Provide the (X, Y) coordinate of the cell's center where the given text is located.  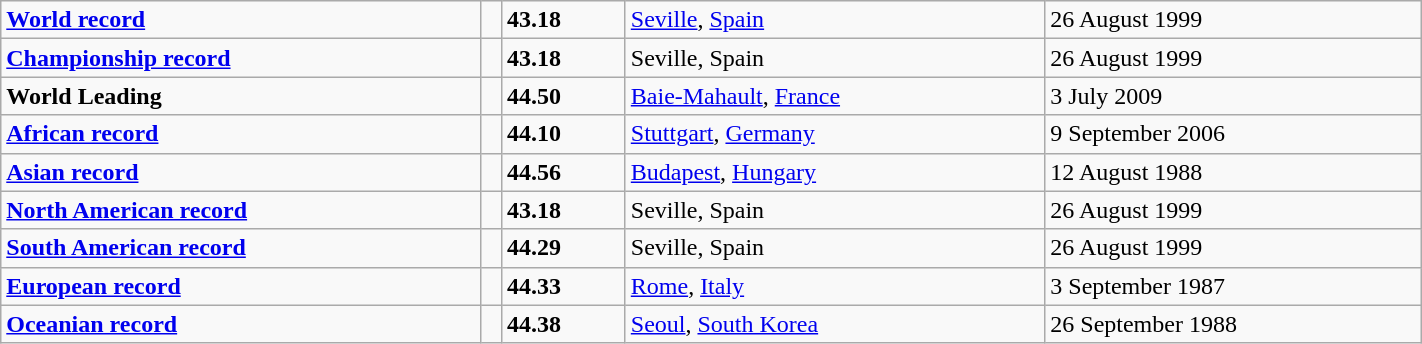
Baie-Mahault, France (834, 96)
Budapest, Hungary (834, 172)
44.29 (563, 248)
Seoul, South Korea (834, 324)
44.50 (563, 96)
Championship record (241, 58)
44.56 (563, 172)
12 August 1988 (1233, 172)
26 September 1988 (1233, 324)
44.10 (563, 134)
44.33 (563, 286)
9 September 2006 (1233, 134)
Stuttgart, Germany (834, 134)
3 September 1987 (1233, 286)
World record (241, 20)
European record (241, 286)
Asian record (241, 172)
Rome, Italy (834, 286)
Oceanian record (241, 324)
44.38 (563, 324)
World Leading (241, 96)
African record (241, 134)
North American record (241, 210)
South American record (241, 248)
3 July 2009 (1233, 96)
